For the text-containing cell, return its midpoint in [X, Y] coordinate format. 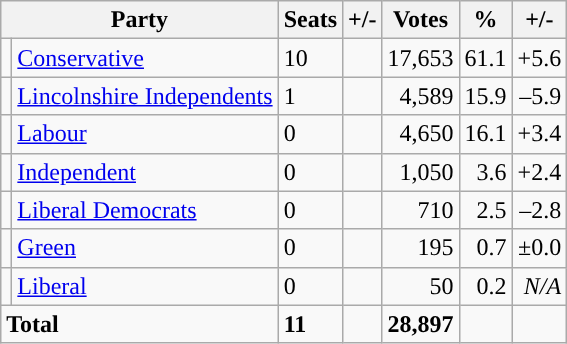
±0.0 [540, 248]
1,050 [420, 172]
50 [420, 286]
4,650 [420, 134]
Lincolnshire Independents [145, 96]
1 [310, 96]
3.6 [486, 172]
10 [310, 58]
Liberal [145, 286]
Seats [310, 20]
+3.4 [540, 134]
28,897 [420, 324]
Conservative [145, 58]
Liberal Democrats [145, 210]
2.5 [486, 210]
% [486, 20]
17,653 [420, 58]
4,589 [420, 96]
11 [310, 324]
710 [420, 210]
195 [420, 248]
61.1 [486, 58]
Independent [145, 172]
16.1 [486, 134]
Labour [145, 134]
+2.4 [540, 172]
0.2 [486, 286]
N/A [540, 286]
+5.6 [540, 58]
Total [140, 324]
15.9 [486, 96]
Party [140, 20]
–2.8 [540, 210]
0.7 [486, 248]
Green [145, 248]
Votes [420, 20]
–5.9 [540, 96]
